Provide the [x, y] coordinate of the cell's center where the given text is located.  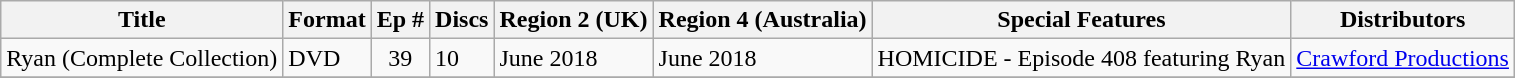
Discs [462, 20]
Region 4 (Australia) [762, 20]
Ryan (Complete Collection) [142, 58]
Region 2 (UK) [574, 20]
10 [462, 58]
Format [327, 20]
Crawford Productions [1403, 58]
39 [400, 58]
Distributors [1403, 20]
Ep # [400, 20]
Special Features [1082, 20]
DVD [327, 58]
HOMICIDE - Episode 408 featuring Ryan [1082, 58]
Title [142, 20]
